Output the [X, Y] coordinate of the center of the cell containing the given text.  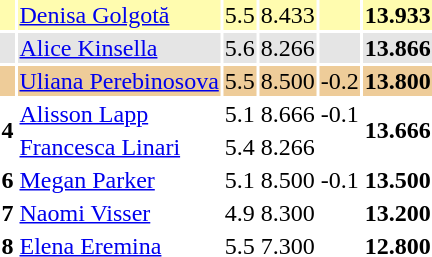
Naomi Visser [119, 213]
8.300 [288, 213]
Alisson Lapp [119, 114]
5.6 [240, 48]
8.666 [288, 114]
7 [8, 213]
5.4 [240, 147]
4 [8, 130]
13.666 [398, 130]
13.500 [398, 180]
Denisa Golgotă [119, 15]
Megan Parker [119, 180]
Francesca Linari [119, 147]
13.800 [398, 81]
13.933 [398, 15]
6 [8, 180]
13.200 [398, 213]
8.433 [288, 15]
4.9 [240, 213]
-0.2 [340, 81]
13.866 [398, 48]
Alice Kinsella [119, 48]
Uliana Perebinosova [119, 81]
